Search for the cell housing the specified text and yield its [X, Y] center coordinate. 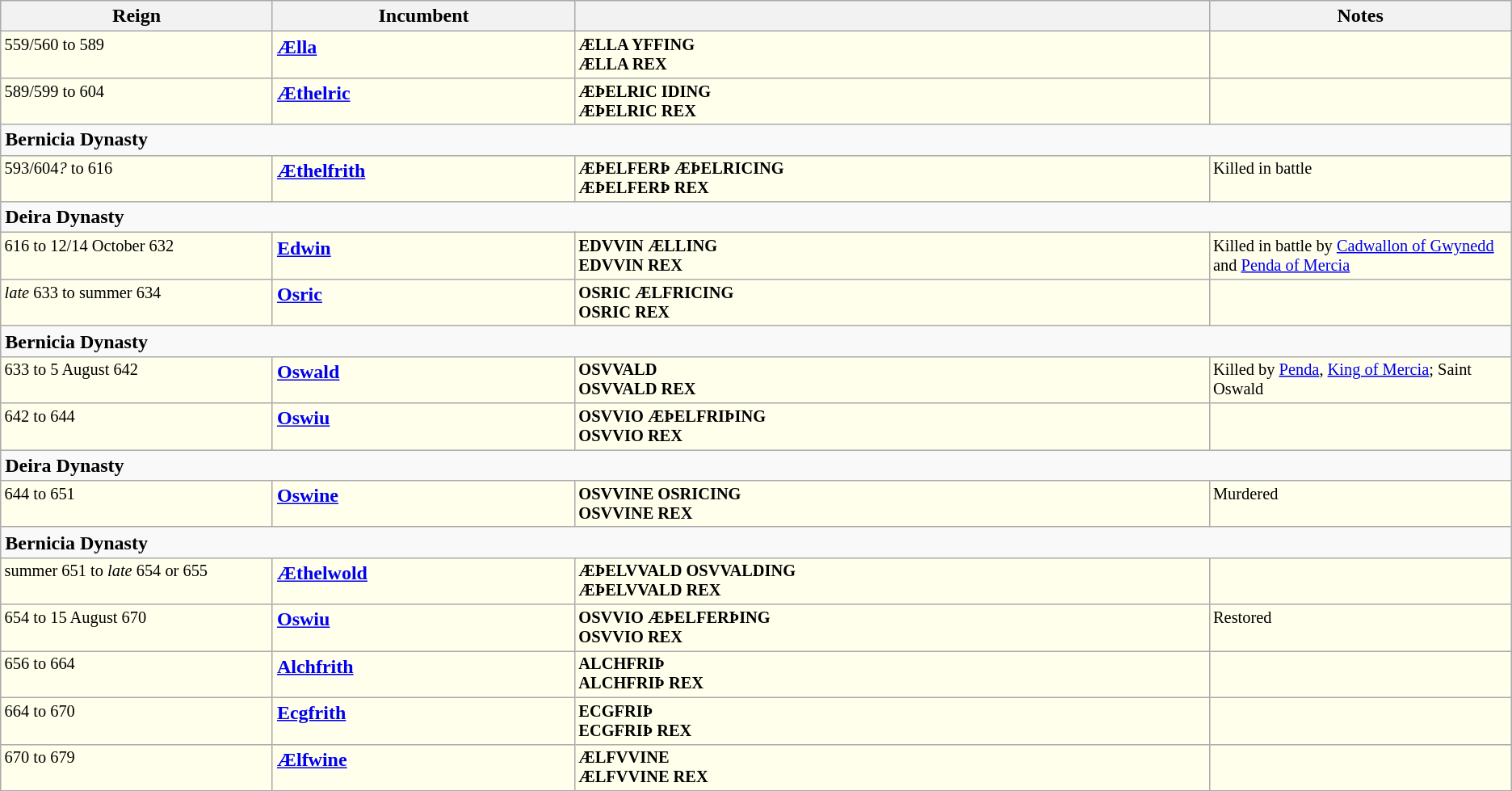
670 to 679 [137, 768]
Ecgfrith [423, 721]
Incumbent [423, 16]
ÆÞELVVALD OSVVALDING ÆÞELVVALD REX [892, 581]
Ælfwine [423, 768]
ÆLFVVINE ÆLFVVINE REX [892, 768]
Murdered [1360, 504]
Ælla [423, 55]
Alchfrith [423, 675]
Killed by Penda, King of Mercia; Saint Oswald [1360, 380]
593/604? to 616 [137, 179]
OSVVIO ÆÞELFERÞING OSVVIO REX [892, 628]
summer 651 to late 654 or 655 [137, 581]
late 633 to summer 634 [137, 303]
Oswine [423, 504]
Oswald [423, 380]
OSVVINE OSRICING OSVVINE REX [892, 504]
644 to 651 [137, 504]
Edwin [423, 256]
654 to 15 August 670 [137, 628]
OSVVALD OSVVALD REX [892, 380]
Killed in battle by Cadwallon of Gwynedd and Penda of Mercia [1360, 256]
589/599 to 604 [137, 101]
ÆÞELRIC IDING ÆÞELRIC REX [892, 101]
Killed in battle [1360, 179]
656 to 664 [137, 675]
Restored [1360, 628]
633 to 5 August 642 [137, 380]
Osric [423, 303]
Æthelric [423, 101]
ÆÞELFERÞ ÆÞELRICING ÆÞELFERÞ REX [892, 179]
ALCHFRIÞ ALCHFRIÞ REX [892, 675]
559/560 to 589 [137, 55]
OSRIC ÆLFRICING OSRIC REX [892, 303]
Æthelwold [423, 581]
Reign [137, 16]
Æthelfrith [423, 179]
OSVVIO ÆÞELFRIÞING OSVVIO REX [892, 427]
ECGFRIÞ ECGFRIÞ REX [892, 721]
ÆLLA YFFING ÆLLA REX [892, 55]
Notes [1360, 16]
642 to 644 [137, 427]
EDVVIN ÆLLING EDVVIN REX [892, 256]
664 to 670 [137, 721]
616 to 12/14 October 632 [137, 256]
